Output the (X, Y) coordinate of the center of the cell containing the given text.  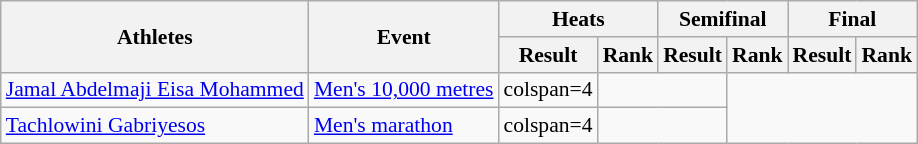
Heats (579, 19)
Jamal Abdelmaji Eisa Mohammed (155, 90)
Tachlowini Gabriyesos (155, 126)
Semifinal (722, 19)
Athletes (155, 36)
Men's 10,000 metres (404, 90)
Men's marathon (404, 126)
Event (404, 36)
Final (852, 19)
